Return the (x, y) coordinate for the center point of the cell that contains the specified text.  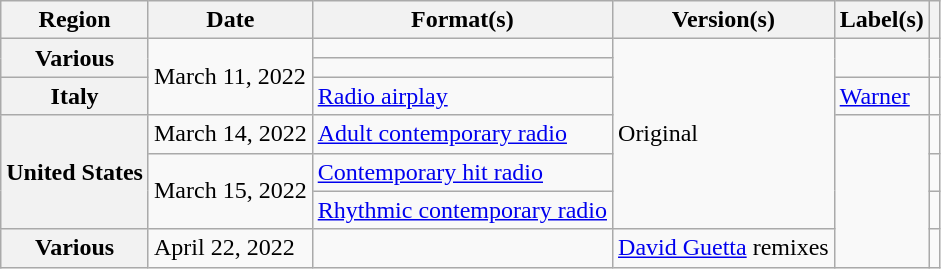
April 22, 2022 (230, 248)
Rhythmic contemporary radio (462, 210)
Contemporary hit radio (462, 172)
Warner (882, 96)
Radio airplay (462, 96)
Version(s) (724, 20)
Label(s) (882, 20)
March 14, 2022 (230, 134)
Original (724, 134)
Date (230, 20)
Region (75, 20)
Italy (75, 96)
David Guetta remixes (724, 248)
United States (75, 172)
March 15, 2022 (230, 191)
March 11, 2022 (230, 77)
Adult contemporary radio (462, 134)
Format(s) (462, 20)
